Determine the [X, Y] coordinate at the center of the cell enclosing the given text.  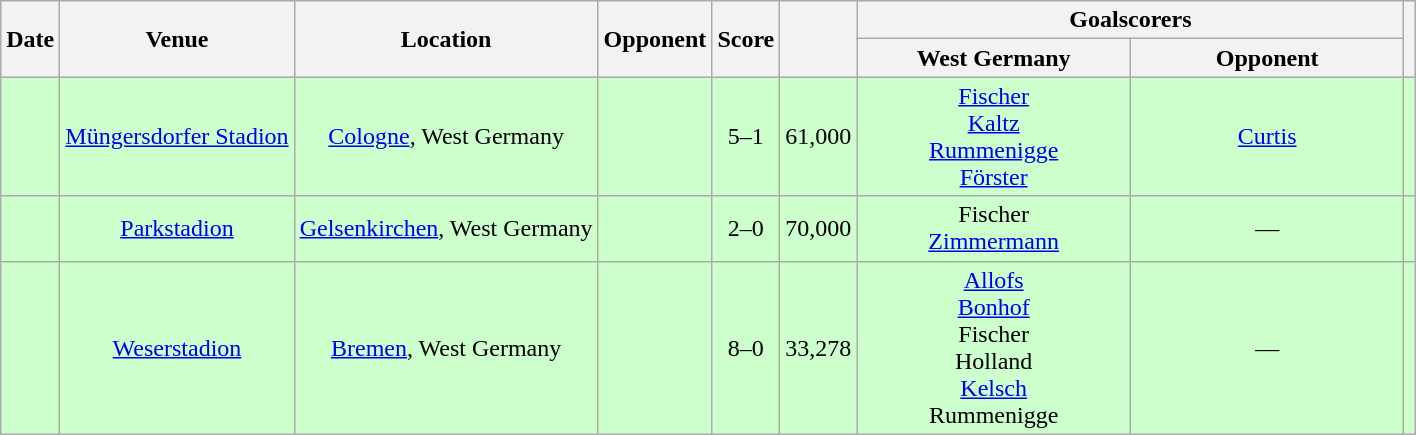
Weserstadion [177, 348]
Goalscorers [1130, 20]
Bremen, West Germany [446, 348]
Müngersdorfer Stadion [177, 136]
33,278 [818, 348]
Cologne, West Germany [446, 136]
5–1 [746, 136]
Parkstadion [177, 228]
Location [446, 39]
70,000 [818, 228]
Fischer Zimmermann [994, 228]
Allofs Bonhof Fischer Holland Kelsch Rummenigge [994, 348]
61,000 [818, 136]
Gelsenkirchen, West Germany [446, 228]
8–0 [746, 348]
Score [746, 39]
2–0 [746, 228]
Fischer Kaltz Rummenigge Förster [994, 136]
West Germany [994, 58]
Date [30, 39]
Venue [177, 39]
Curtis [1267, 136]
